Extract the [x, y] coordinate from the center of the cell holding the provided text.  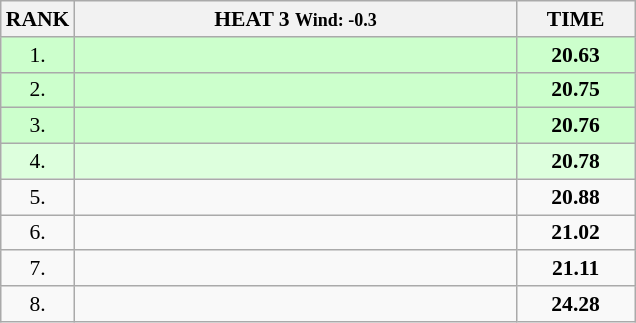
24.28 [576, 304]
RANK [38, 19]
TIME [576, 19]
20.63 [576, 55]
21.02 [576, 233]
5. [38, 197]
4. [38, 162]
HEAT 3 Wind: -0.3 [295, 19]
3. [38, 126]
21.11 [576, 269]
2. [38, 90]
6. [38, 233]
20.88 [576, 197]
20.78 [576, 162]
8. [38, 304]
20.75 [576, 90]
1. [38, 55]
7. [38, 269]
20.76 [576, 126]
